Determine the (X, Y) coordinate at the center of the cell enclosing the given text.  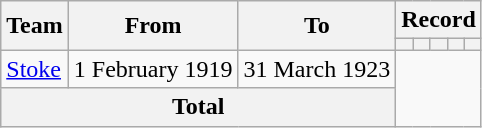
31 March 1923 (317, 69)
Total (198, 107)
From (153, 26)
Record (439, 20)
Team (35, 26)
Stoke (35, 69)
1 February 1919 (153, 69)
To (317, 26)
